Output the (X, Y) coordinate of the center of the cell containing the given text.  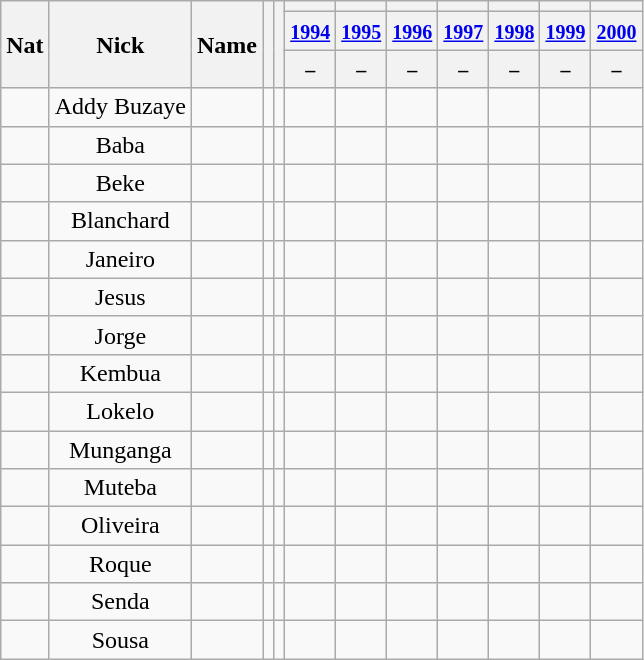
Munganga (120, 449)
Nick (120, 44)
2000 (616, 31)
Roque (120, 564)
Nat (25, 44)
Addy Buzaye (120, 107)
Janeiro (120, 259)
1999 (566, 31)
1998 (514, 31)
Sousa (120, 640)
Name (228, 44)
Oliveira (120, 526)
Baba (120, 145)
Beke (120, 183)
Lokelo (120, 411)
Jesus (120, 297)
Blanchard (120, 221)
Kembua (120, 373)
1996 (412, 31)
1995 (362, 31)
Jorge (120, 335)
Senda (120, 602)
1994 (310, 31)
1997 (464, 31)
Muteba (120, 488)
